Identify which cell holds the provided text, then report its [X, Y] central coordinate. 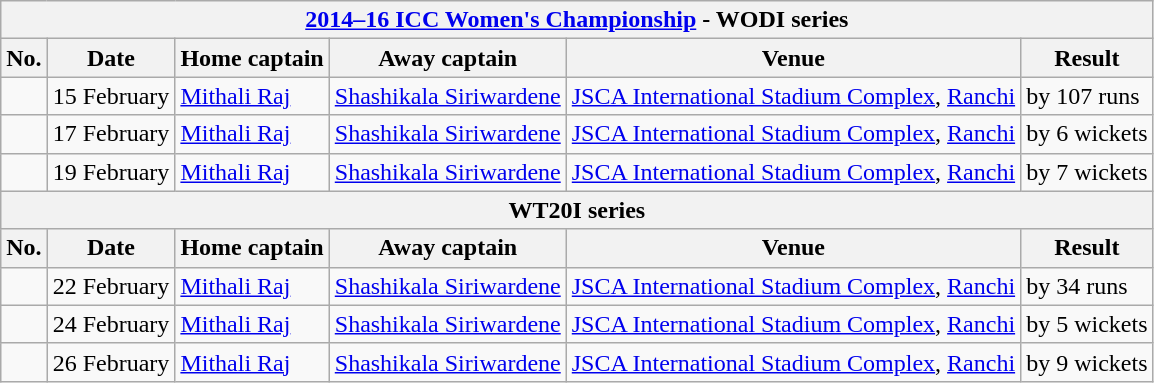
26 February [111, 362]
WT20I series [577, 210]
15 February [111, 96]
by 34 runs [1087, 286]
by 9 wickets [1087, 362]
by 7 wickets [1087, 172]
by 107 runs [1087, 96]
by 5 wickets [1087, 324]
22 February [111, 286]
24 February [111, 324]
19 February [111, 172]
17 February [111, 134]
by 6 wickets [1087, 134]
2014–16 ICC Women's Championship - WODI series [577, 20]
